For the text-containing cell, return its midpoint in [x, y] coordinate format. 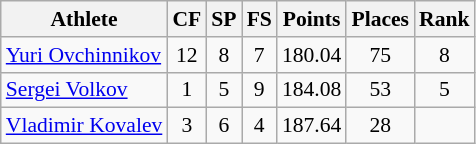
4 [260, 126]
187.64 [312, 126]
1 [186, 90]
Sergei Volkov [84, 90]
Points [312, 19]
12 [186, 55]
Rank [444, 19]
28 [380, 126]
53 [380, 90]
Vladimir Kovalev [84, 126]
6 [224, 126]
7 [260, 55]
FS [260, 19]
Yuri Ovchinnikov [84, 55]
Places [380, 19]
180.04 [312, 55]
3 [186, 126]
75 [380, 55]
CF [186, 19]
184.08 [312, 90]
Athlete [84, 19]
SP [224, 19]
9 [260, 90]
